Return (x, y) of the center of cell containing provided text 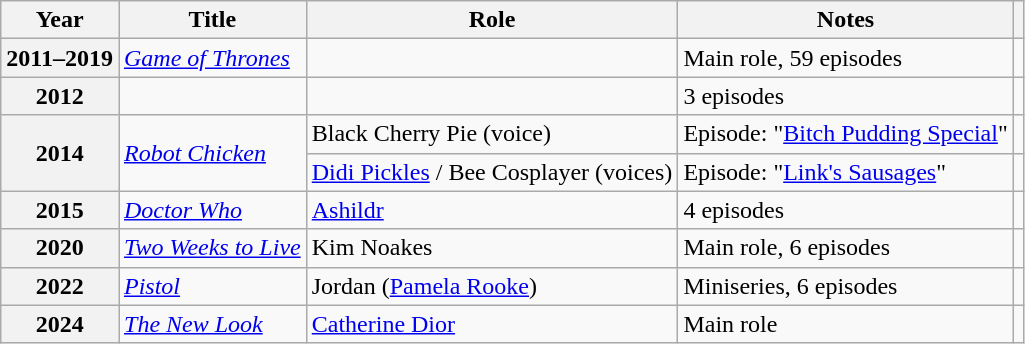
Title (212, 20)
Jordan (Pamela Rooke) (492, 286)
Two Weeks to Live (212, 248)
3 episodes (846, 96)
2020 (60, 248)
Main role (846, 324)
2011–2019 (60, 58)
Doctor Who (212, 210)
Notes (846, 20)
2015 (60, 210)
2022 (60, 286)
Pistol (212, 286)
2014 (60, 153)
Kim Noakes (492, 248)
Didi Pickles / Bee Cosplayer (voices) (492, 172)
Episode: "Bitch Pudding Special" (846, 134)
Main role, 6 episodes (846, 248)
Robot Chicken (212, 153)
Miniseries, 6 episodes (846, 286)
2012 (60, 96)
Ashildr (492, 210)
The New Look (212, 324)
Role (492, 20)
2024 (60, 324)
Main role, 59 episodes (846, 58)
Game of Thrones (212, 58)
Black Cherry Pie (voice) (492, 134)
Episode: "Link's Sausages" (846, 172)
Year (60, 20)
Catherine Dior (492, 324)
4 episodes (846, 210)
